Provide the [x, y] coordinate of the cell's center where the given text is located.  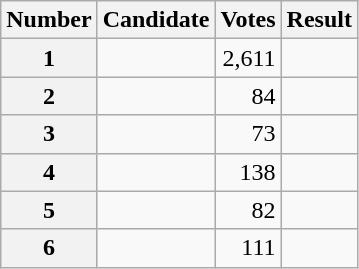
Number [49, 20]
2,611 [248, 58]
2 [49, 96]
3 [49, 134]
84 [248, 96]
73 [248, 134]
138 [248, 172]
6 [49, 248]
Result [319, 20]
111 [248, 248]
5 [49, 210]
82 [248, 210]
1 [49, 58]
Candidate [156, 20]
Votes [248, 20]
4 [49, 172]
